Capture the cell that displays the provided text and extract its [x, y] central coordinate. 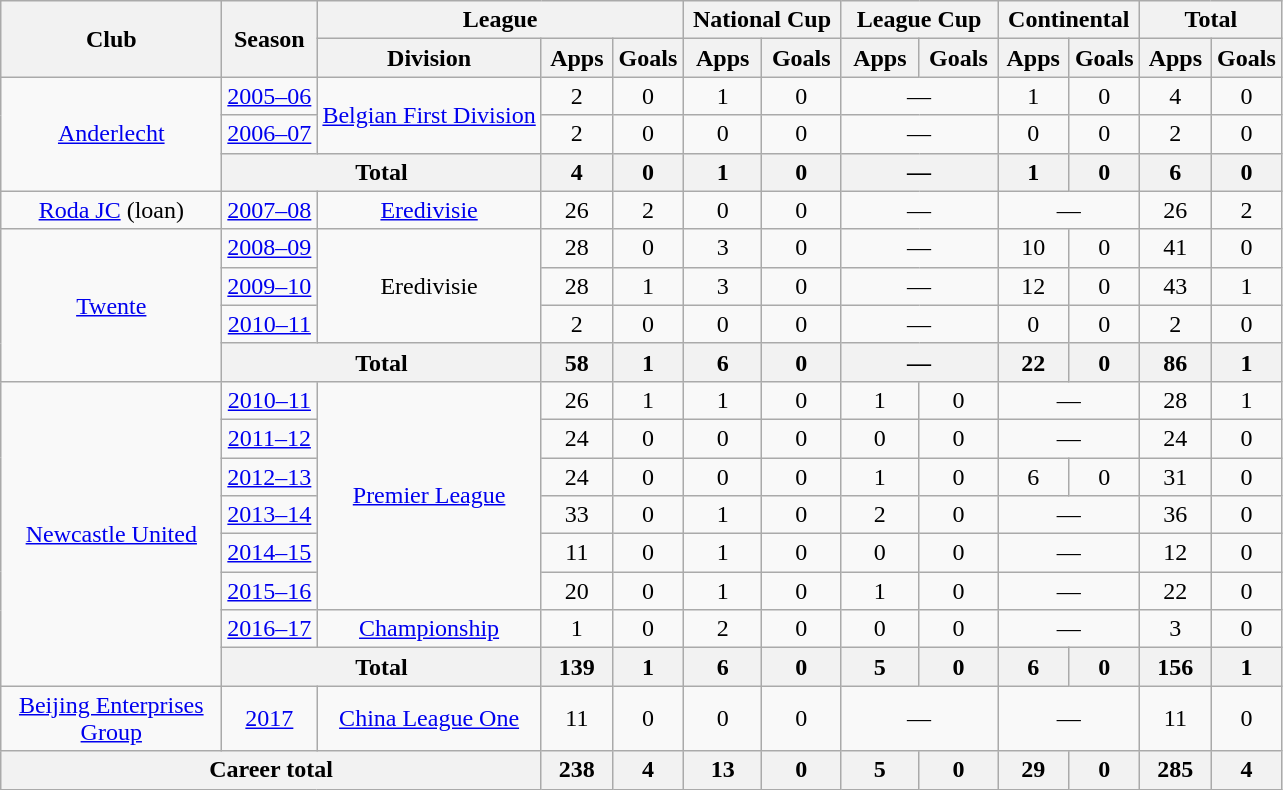
43 [1176, 286]
Twente [112, 305]
2016–17 [270, 629]
2008–09 [270, 248]
20 [576, 591]
86 [1176, 362]
36 [1176, 515]
Season [270, 39]
156 [1176, 667]
Championship [429, 629]
Premier League [429, 495]
Roda JC (loan) [112, 210]
League [500, 20]
33 [576, 515]
Anderlecht [112, 134]
National Cup [762, 20]
2009–10 [270, 286]
2012–13 [270, 477]
League Cup [920, 20]
Belgian First Division [429, 115]
Continental [1069, 20]
Career total [272, 770]
2005–06 [270, 96]
41 [1176, 248]
Division [429, 58]
2007–08 [270, 210]
58 [576, 362]
2017 [270, 718]
2013–14 [270, 515]
Club [112, 39]
2014–15 [270, 553]
2006–07 [270, 134]
2015–16 [270, 591]
2011–12 [270, 438]
139 [576, 667]
Newcastle United [112, 533]
13 [722, 770]
29 [1034, 770]
238 [576, 770]
10 [1034, 248]
Beijing Enterprises Group [112, 718]
285 [1176, 770]
31 [1176, 477]
China League One [429, 718]
